Find where the given text appears and provide that cell's center as (x, y) coordinate. 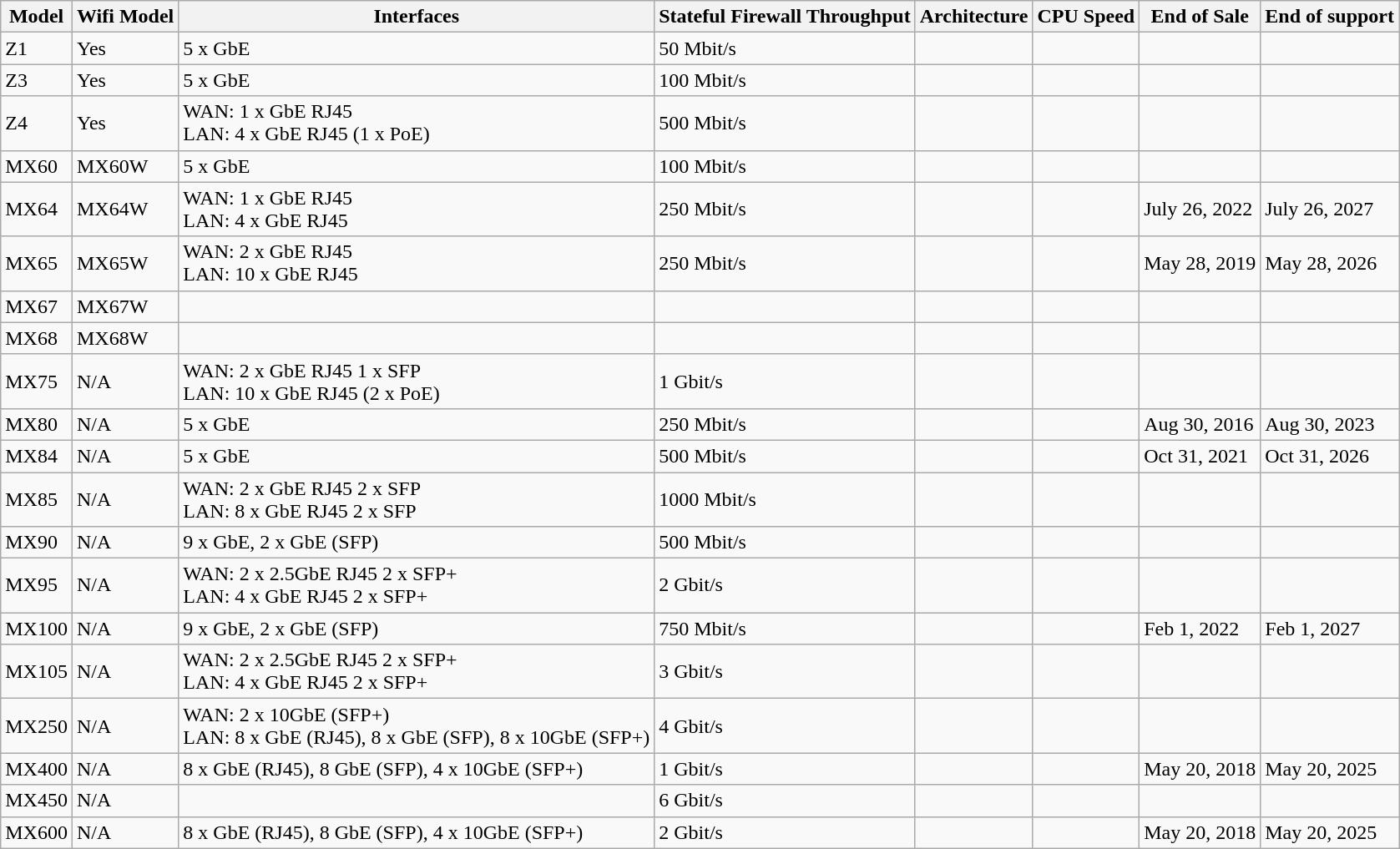
MX67 (37, 306)
1000 Mbit/s (785, 499)
MX64 (37, 209)
MX85 (37, 499)
MX68W (125, 338)
MX64W (125, 209)
Aug 30, 2023 (1330, 424)
Stateful Firewall Throughput (785, 17)
MX75 (37, 381)
Z3 (37, 80)
Wifi Model (125, 17)
MX600 (37, 832)
End of Sale (1200, 17)
Architecture (973, 17)
MX450 (37, 801)
WAN: 1 x GbE RJ45LAN: 4 x GbE RJ45 (1 x PoE) (417, 124)
MX80 (37, 424)
6 Gbit/s (785, 801)
Feb 1, 2022 (1200, 629)
MX100 (37, 629)
MX60W (125, 166)
4 Gbit/s (785, 726)
MX84 (37, 456)
3 Gbit/s (785, 671)
MX90 (37, 543)
MX67W (125, 306)
Interfaces (417, 17)
Feb 1, 2027 (1330, 629)
Aug 30, 2016 (1200, 424)
WAN: 2 x 10GbE (SFP+)LAN: 8 x GbE (RJ45), 8 x GbE (SFP), 8 x 10GbE (SFP+) (417, 726)
Z4 (37, 124)
50 Mbit/s (785, 48)
WAN: 2 x GbE RJ45LAN: 10 x GbE RJ45 (417, 264)
750 Mbit/s (785, 629)
Oct 31, 2026 (1330, 456)
MX65 (37, 264)
May 28, 2019 (1200, 264)
Z1 (37, 48)
MX65W (125, 264)
Model (37, 17)
MX68 (37, 338)
July 26, 2022 (1200, 209)
End of support (1330, 17)
July 26, 2027 (1330, 209)
MX250 (37, 726)
Oct 31, 2021 (1200, 456)
MX400 (37, 769)
WAN: 1 x GbE RJ45LAN: 4 x GbE RJ45 (417, 209)
MX60 (37, 166)
WAN: 2 x GbE RJ45 1 x SFPLAN: 10 x GbE RJ45 (2 x PoE) (417, 381)
MX105 (37, 671)
WAN: 2 x GbE RJ45 2 x SFPLAN: 8 x GbE RJ45 2 x SFP (417, 499)
May 28, 2026 (1330, 264)
CPU Speed (1086, 17)
MX95 (37, 586)
